Find where the given text appears and provide that cell's center as (X, Y) coordinate. 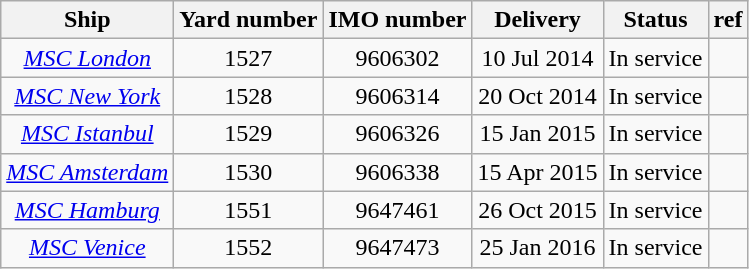
9606314 (398, 96)
1552 (248, 248)
15 Jan 2015 (538, 134)
MSC Amsterdam (88, 172)
10 Jul 2014 (538, 58)
9606338 (398, 172)
26 Oct 2015 (538, 210)
IMO number (398, 20)
9647461 (398, 210)
MSC Hamburg (88, 210)
MSC New York (88, 96)
Status (656, 20)
9606326 (398, 134)
1530 (248, 172)
MSC London (88, 58)
1551 (248, 210)
9606302 (398, 58)
9647473 (398, 248)
1527 (248, 58)
25 Jan 2016 (538, 248)
ref (728, 20)
1529 (248, 134)
Yard number (248, 20)
1528 (248, 96)
MSC Venice (88, 248)
Delivery (538, 20)
20 Oct 2014 (538, 96)
Ship (88, 20)
15 Apr 2015 (538, 172)
MSC Istanbul (88, 134)
